Return the (x, y) coordinate for the center point of the cell that contains the specified text.  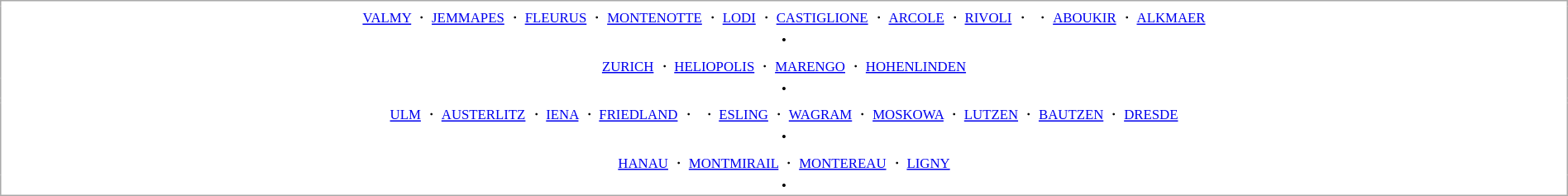
ZURICH ・ HELIOPOLIS ・ MARENGO ・ HOHENLINDEN (784, 66)
VALMY ・ JEMMAPES ・ FLEURUS ・ MONTENOTTE ・ LODI ・ CASTIGLIONE ・ ARCOLE ・ RIVOLI ・ ・ ABOUKIR ・ ALKMAER (784, 18)
ULM ・ AUSTERLITZ ・ IENA ・ FRIEDLAND ・ ・ ESLING ・ WAGRAM ・ MOSKOWA ・ LUTZEN ・ BAUTZEN ・ DRESDE (784, 114)
HANAU ・ MONTMIRAIL ・ MONTEREAU ・ LIGNY (784, 163)
